Return the (x, y) coordinate for the center point of the cell that contains the specified text.  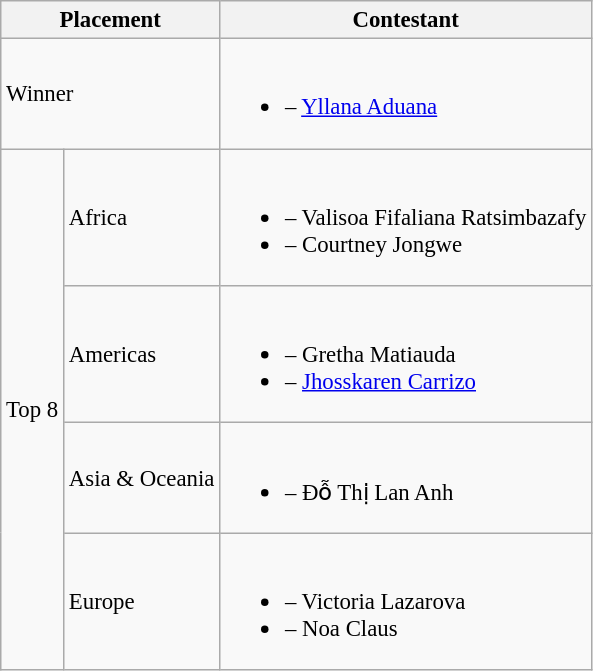
– Gretha Matiauda – Jhosskaren Carrizo (406, 354)
Top 8 (32, 410)
Americas (142, 354)
– Victoria Lazarova – Noa Claus (406, 602)
Winner (110, 94)
– Yllana Aduana (406, 94)
Contestant (406, 20)
– Valisoa Fifaliana Ratsimbazafy – Courtney Jongwe (406, 218)
– Đỗ Thị Lan Anh (406, 478)
Africa (142, 218)
Europe (142, 602)
Placement (110, 20)
Asia & Oceania (142, 478)
